Detect which cell encompasses the target text, then output its (X, Y) center coordinate. 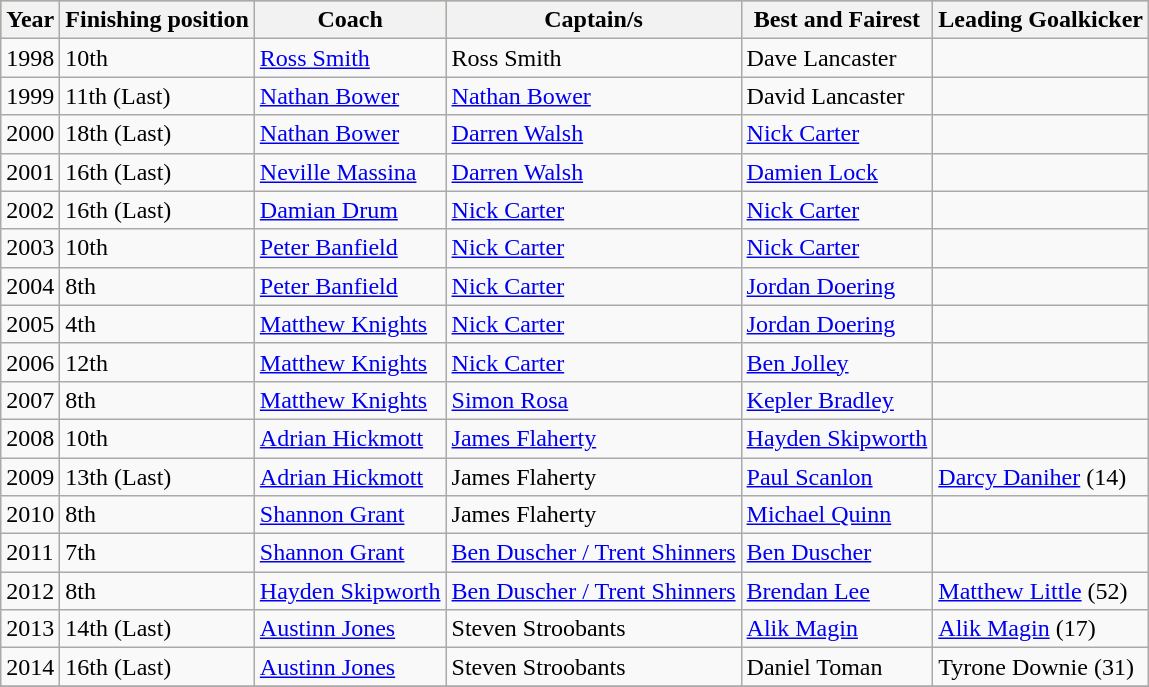
2007 (30, 400)
Finishing position (157, 20)
14th (Last) (157, 629)
2012 (30, 591)
Simon Rosa (594, 400)
Matthew Little (52) (1041, 591)
Neville Massina (350, 172)
2000 (30, 134)
7th (157, 553)
Dave Lancaster (837, 58)
Alik Magin (837, 629)
2002 (30, 210)
2003 (30, 248)
Alik Magin (17) (1041, 629)
2009 (30, 477)
Darcy Daniher (14) (1041, 477)
Daniel Toman (837, 667)
2001 (30, 172)
Ben Jolley (837, 362)
Best and Fairest (837, 20)
Tyrone Downie (31) (1041, 667)
2014 (30, 667)
2013 (30, 629)
2011 (30, 553)
Ben Duscher (837, 553)
2005 (30, 324)
2006 (30, 362)
4th (157, 324)
1999 (30, 96)
11th (Last) (157, 96)
David Lancaster (837, 96)
Year (30, 20)
2008 (30, 438)
Paul Scanlon (837, 477)
Michael Quinn (837, 515)
18th (Last) (157, 134)
Kepler Bradley (837, 400)
13th (Last) (157, 477)
2010 (30, 515)
2004 (30, 286)
Damien Lock (837, 172)
Brendan Lee (837, 591)
Damian Drum (350, 210)
Coach (350, 20)
12th (157, 362)
Leading Goalkicker (1041, 20)
Captain/s (594, 20)
1998 (30, 58)
